Search for the cell housing the specified text and yield its [x, y] center coordinate. 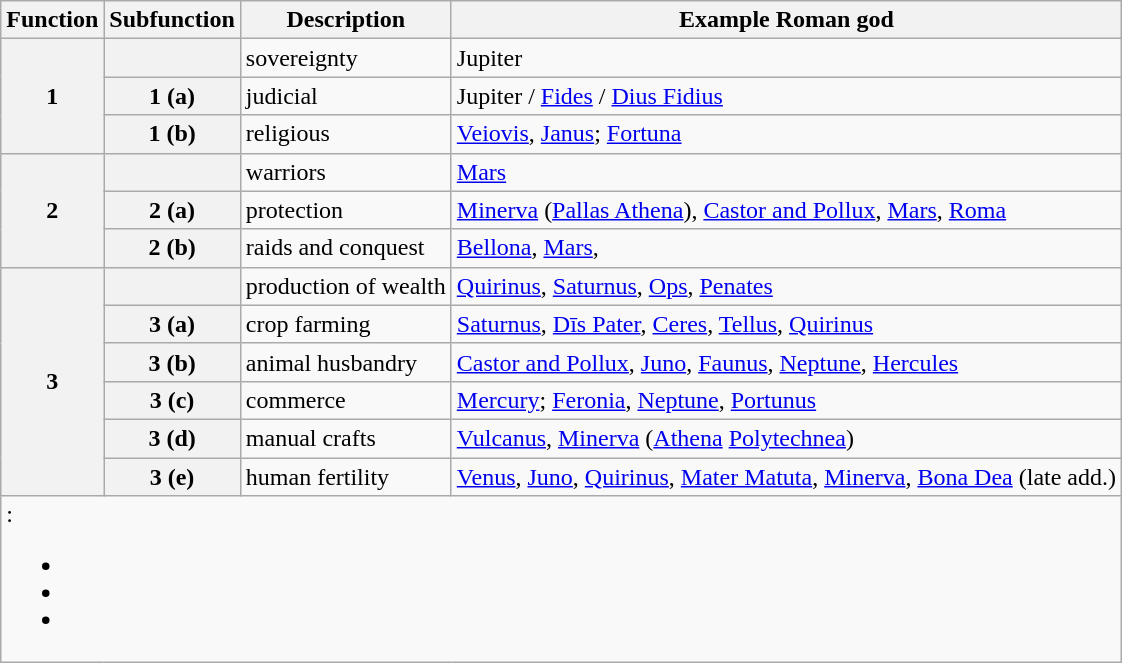
3 (a) [172, 324]
3 [52, 381]
2 (b) [172, 248]
2 [52, 210]
1 (b) [172, 134]
Castor and Pollux, Juno, Faunus, Neptune, Hercules [786, 362]
crop farming [346, 324]
Description [346, 20]
human fertility [346, 477]
warriors [346, 172]
Mercury; Feronia, Neptune, Portunus [786, 400]
Quirinus, Saturnus, Ops, Penates [786, 286]
Saturnus, Dīs Pater, Ceres, Tellus, Quirinus [786, 324]
Bellona, Mars, [786, 248]
Vulcanus, Minerva (Athena Polytechnea) [786, 438]
Veiovis, Janus; Fortuna [786, 134]
Subfunction [172, 20]
Mars [786, 172]
animal husbandry [346, 362]
sovereignty [346, 58]
1 (a) [172, 96]
Function [52, 20]
judicial [346, 96]
3 (c) [172, 400]
production of wealth [346, 286]
Venus, Juno, Quirinus, Mater Matuta, Minerva, Bona Dea (late add.) [786, 477]
commerce [346, 400]
Example Roman god [786, 20]
2 (a) [172, 210]
Jupiter / Fides / Dius Fidius [786, 96]
protection [346, 210]
Jupiter [786, 58]
1 [52, 96]
: [562, 580]
3 (d) [172, 438]
3 (e) [172, 477]
3 (b) [172, 362]
raids and conquest [346, 248]
religious [346, 134]
Minerva (Pallas Athena), Castor and Pollux, Mars, Roma [786, 210]
manual crafts [346, 438]
